Find where the given text appears and provide that cell's center as [X, Y] coordinate. 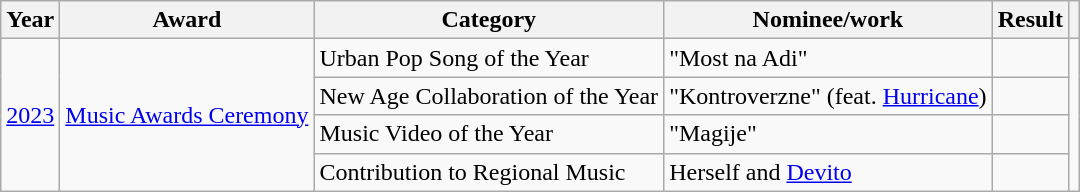
Award [187, 20]
Urban Pop Song of the Year [489, 58]
Category [489, 20]
"Kontroverzne" (feat. Hurricane) [828, 96]
Music Video of the Year [489, 134]
New Age Collaboration of the Year [489, 96]
"Most na Adi" [828, 58]
"Magije" [828, 134]
Nominee/work [828, 20]
Year [30, 20]
Contribution to Regional Music [489, 172]
Herself and Devito [828, 172]
2023 [30, 115]
Music Awards Ceremony [187, 115]
Result [1030, 20]
